Output the [x, y] coordinate of the center of the cell containing the given text.  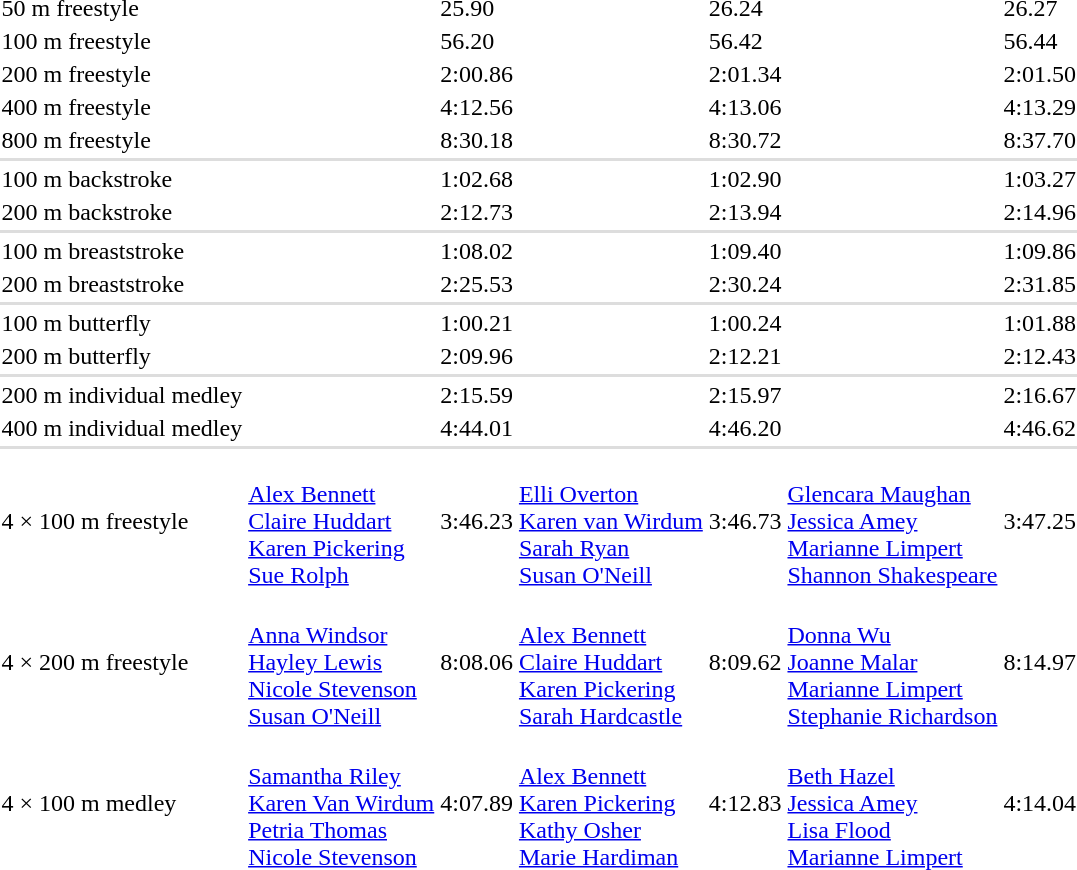
200 m breaststroke [122, 284]
56.20 [477, 41]
2:01.34 [745, 74]
800 m freestyle [122, 140]
2:25.53 [477, 284]
2:00.86 [477, 74]
400 m freestyle [122, 107]
1:08.02 [477, 251]
2:15.59 [477, 395]
8:09.62 [745, 662]
1:00.21 [477, 323]
Glencara MaughanJessica AmeyMarianne LimpertShannon Shakespeare [892, 521]
200 m butterfly [122, 356]
200 m individual medley [122, 395]
3:46.23 [477, 521]
Elli OvertonKaren van WirdumSarah RyanSusan O'Neill [610, 521]
2:09.96 [477, 356]
8:30.18 [477, 140]
4:12.56 [477, 107]
Alex Bennett Claire HuddartKaren PickeringSue Rolph [342, 521]
1:02.68 [477, 179]
200 m backstroke [122, 212]
3:46.73 [745, 521]
1:02.90 [745, 179]
100 m backstroke [122, 179]
100 m freestyle [122, 41]
1:09.40 [745, 251]
8:30.72 [745, 140]
2:13.94 [745, 212]
2:12.21 [745, 356]
Anna WindsorHayley LewisNicole StevensonSusan O'Neill [342, 662]
200 m freestyle [122, 74]
2:15.97 [745, 395]
1:00.24 [745, 323]
8:08.06 [477, 662]
4 × 100 m freestyle [122, 521]
56.42 [745, 41]
100 m butterfly [122, 323]
4:44.01 [477, 428]
4:46.20 [745, 428]
Alex Bennett Claire HuddartKaren PickeringSarah Hardcastle [610, 662]
2:12.73 [477, 212]
2:30.24 [745, 284]
4 × 200 m freestyle [122, 662]
4:13.06 [745, 107]
400 m individual medley [122, 428]
Donna WuJoanne MalarMarianne LimpertStephanie Richardson [892, 662]
100 m breaststroke [122, 251]
